Pinpoint the cell where the given text exists, returning its (x, y) midpoint coordinate. 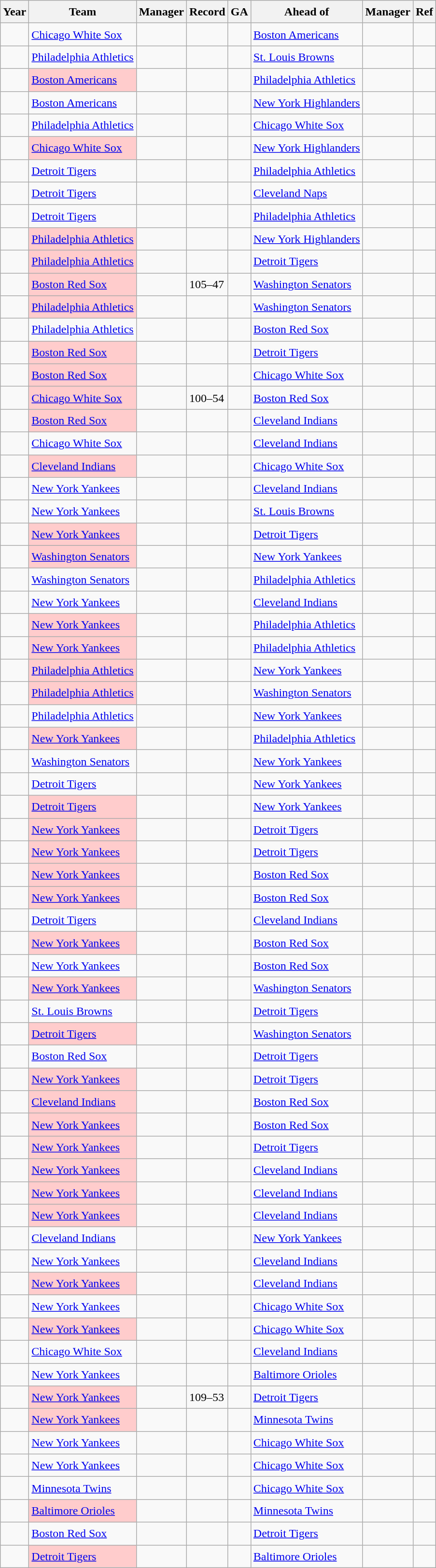
Ref (424, 12)
Cleveland Naps (307, 193)
100–54 (208, 398)
Ahead of (307, 12)
GA (239, 12)
Record (208, 12)
Year (14, 12)
105–47 (208, 285)
109–53 (208, 1398)
Team (83, 12)
